From the cell containing the given text, extract its center point as (x, y) coordinate. 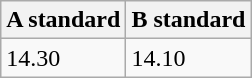
14.10 (188, 58)
14.30 (64, 58)
B standard (188, 20)
A standard (64, 20)
